Extract the (x, y) coordinate from the center of the cell holding the provided text.  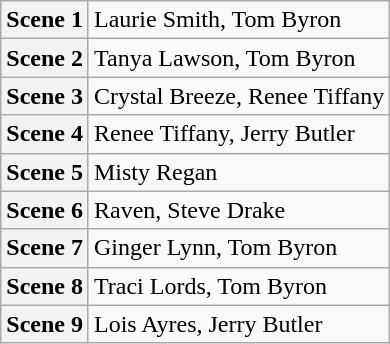
Scene 3 (45, 96)
Scene 9 (45, 324)
Lois Ayres, Jerry Butler (238, 324)
Scene 6 (45, 210)
Scene 2 (45, 58)
Traci Lords, Tom Byron (238, 286)
Tanya Lawson, Tom Byron (238, 58)
Renee Tiffany, Jerry Butler (238, 134)
Raven, Steve Drake (238, 210)
Laurie Smith, Tom Byron (238, 20)
Ginger Lynn, Tom Byron (238, 248)
Scene 8 (45, 286)
Crystal Breeze, Renee Tiffany (238, 96)
Scene 5 (45, 172)
Scene 4 (45, 134)
Misty Regan (238, 172)
Scene 1 (45, 20)
Scene 7 (45, 248)
